Identify which cell holds the provided text, then report its [x, y] central coordinate. 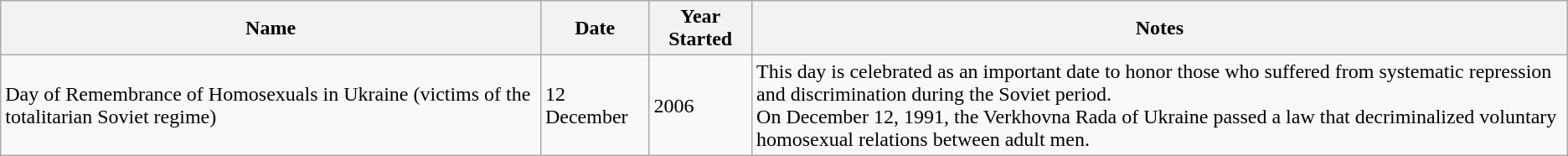
Name [271, 29]
Date [595, 29]
Notes [1160, 29]
Day of Remembrance of Homosexuals in Ukraine (victims of the totalitarian Soviet regime) [271, 106]
12 December [595, 106]
2006 [700, 106]
Year Started [700, 29]
